Scan for the cell matching the given text and deliver its (X, Y) coordinate at center. 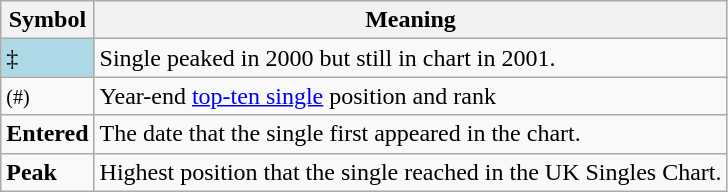
Entered (48, 134)
Symbol (48, 20)
The date that the single first appeared in the chart. (410, 134)
Meaning (410, 20)
‡ (48, 58)
(#) (48, 96)
Peak (48, 172)
Year-end top-ten single position and rank (410, 96)
Highest position that the single reached in the UK Singles Chart. (410, 172)
Single peaked in 2000 but still in chart in 2001. (410, 58)
